Locate the cell with the specified text and output its (X, Y) center coordinate. 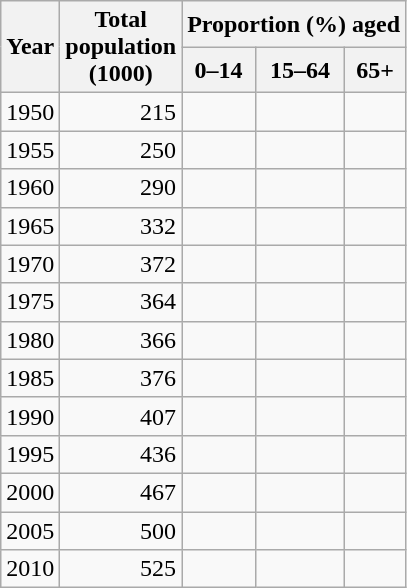
1980 (30, 340)
467 (121, 492)
1985 (30, 378)
525 (121, 569)
2010 (30, 569)
Year (30, 47)
366 (121, 340)
1965 (30, 226)
290 (121, 188)
500 (121, 531)
1960 (30, 188)
1975 (30, 302)
0–14 (219, 70)
372 (121, 264)
436 (121, 454)
Totalpopulation(1000) (121, 47)
1955 (30, 150)
15–64 (300, 70)
407 (121, 416)
376 (121, 378)
364 (121, 302)
332 (121, 226)
1995 (30, 454)
Proportion (%) aged (294, 24)
1990 (30, 416)
2005 (30, 531)
1970 (30, 264)
65+ (374, 70)
2000 (30, 492)
250 (121, 150)
1950 (30, 112)
215 (121, 112)
